Detect which cell encompasses the target text, then output its [x, y] center coordinate. 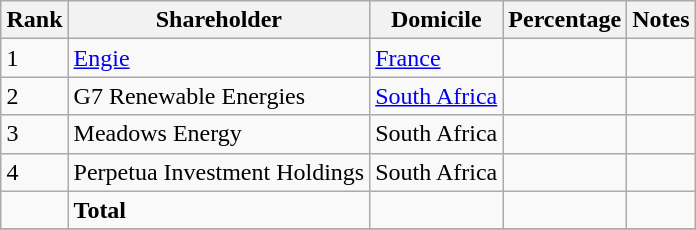
3 [34, 134]
Perpetua Investment Holdings [219, 172]
Meadows Energy [219, 134]
Total [219, 210]
4 [34, 172]
Domicile [436, 20]
Percentage [565, 20]
Rank [34, 20]
G7 Renewable Energies [219, 96]
1 [34, 58]
Shareholder [219, 20]
2 [34, 96]
Notes [661, 20]
France [436, 58]
Engie [219, 58]
